Return the (x, y) coordinate for the center point of the cell that contains the specified text.  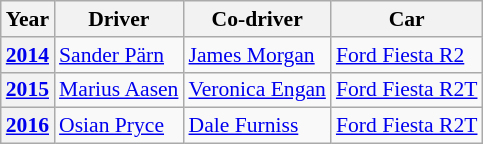
James Morgan (256, 55)
Osian Pryce (118, 126)
2015 (28, 90)
2014 (28, 55)
Sander Pärn (118, 55)
Year (28, 19)
Co-driver (256, 19)
Veronica Engan (256, 90)
2016 (28, 126)
Ford Fiesta R2 (407, 55)
Marius Aasen (118, 90)
Driver (118, 19)
Dale Furniss (256, 126)
Car (407, 19)
